Search for the cell housing the specified text and yield its (X, Y) center coordinate. 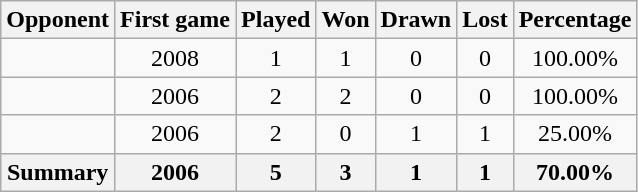
Summary (58, 172)
Played (276, 20)
Won (346, 20)
25.00% (575, 134)
Drawn (416, 20)
3 (346, 172)
Lost (485, 20)
First game (176, 20)
Opponent (58, 20)
5 (276, 172)
2008 (176, 58)
70.00% (575, 172)
Percentage (575, 20)
